Return (x, y) of the center of cell containing provided text 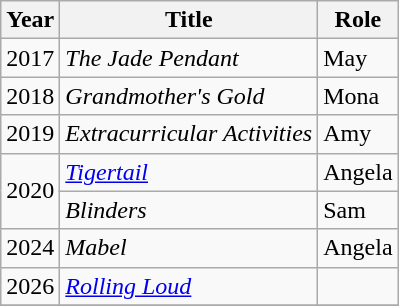
Title (189, 20)
Mabel (189, 248)
Year (30, 20)
2017 (30, 58)
2026 (30, 286)
2019 (30, 134)
Rolling Loud (189, 286)
2024 (30, 248)
2020 (30, 191)
Amy (358, 134)
Extracurricular Activities (189, 134)
Sam (358, 210)
May (358, 58)
The Jade Pendant (189, 58)
2018 (30, 96)
Role (358, 20)
Grandmother's Gold (189, 96)
Tigertail (189, 172)
Mona (358, 96)
Blinders (189, 210)
